Detect which cell encompasses the target text, then output its [x, y] center coordinate. 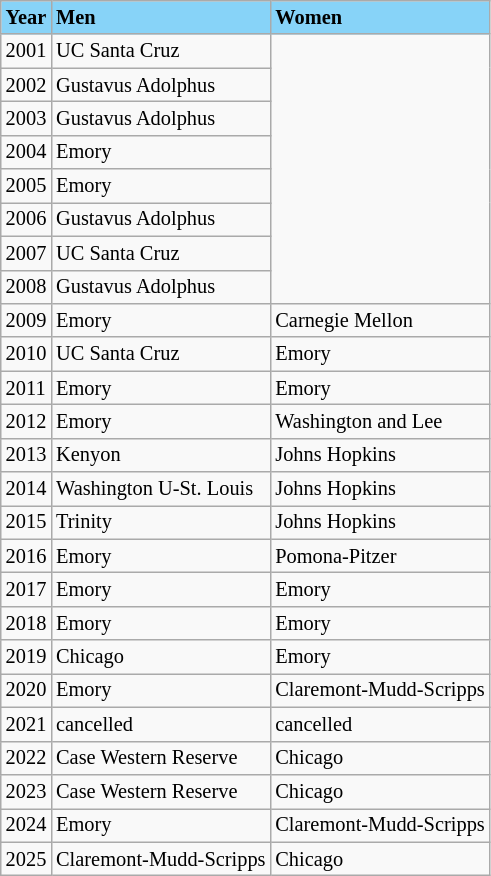
2012 [26, 421]
2016 [26, 556]
Kenyon [160, 455]
2006 [26, 219]
2024 [26, 825]
2021 [26, 724]
Trinity [160, 522]
Men [160, 17]
Women [380, 17]
2001 [26, 51]
2011 [26, 388]
Year [26, 17]
2017 [26, 589]
Carnegie Mellon [380, 320]
2007 [26, 253]
2010 [26, 354]
2025 [26, 859]
2009 [26, 320]
2013 [26, 455]
2020 [26, 690]
2015 [26, 522]
Washington U-St. Louis [160, 489]
2008 [26, 287]
2022 [26, 758]
Pomona-Pitzer [380, 556]
2004 [26, 152]
2002 [26, 85]
2018 [26, 623]
2005 [26, 186]
2003 [26, 118]
Washington and Lee [380, 421]
2014 [26, 489]
2023 [26, 791]
2019 [26, 657]
